Scan for the cell matching the given text and deliver its [X, Y] coordinate at center. 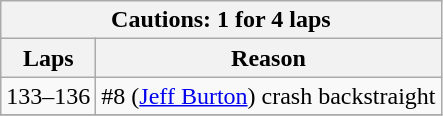
#8 (Jeff Burton) crash backstraight [268, 96]
Cautions: 1 for 4 laps [221, 20]
Laps [48, 58]
133–136 [48, 96]
Reason [268, 58]
